Scan for the cell matching the given text and deliver its (x, y) coordinate at center. 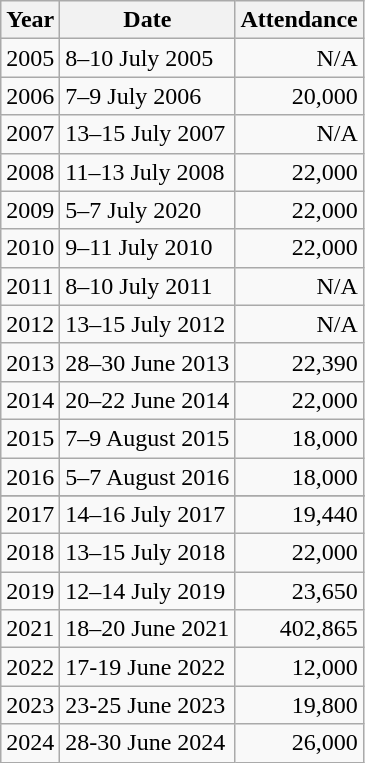
19,800 (299, 705)
2017 (30, 515)
12–14 July 2019 (148, 591)
13–15 July 2007 (148, 134)
8–10 July 2005 (148, 58)
2007 (30, 134)
5–7 July 2020 (148, 210)
8–10 July 2011 (148, 286)
23,650 (299, 591)
Date (148, 20)
2018 (30, 553)
2013 (30, 362)
26,000 (299, 743)
2009 (30, 210)
2006 (30, 96)
28–30 June 2013 (148, 362)
22,390 (299, 362)
20–22 June 2014 (148, 400)
2008 (30, 172)
2011 (30, 286)
7–9 August 2015 (148, 438)
Year (30, 20)
17-19 June 2022 (148, 667)
11–13 July 2008 (148, 172)
2023 (30, 705)
13–15 July 2012 (148, 324)
2024 (30, 743)
7–9 July 2006 (148, 96)
23-25 June 2023 (148, 705)
28-30 June 2024 (148, 743)
13–15 July 2018 (148, 553)
19,440 (299, 515)
2010 (30, 248)
2022 (30, 667)
2016 (30, 477)
18–20 June 2021 (148, 629)
2005 (30, 58)
2021 (30, 629)
20,000 (299, 96)
2019 (30, 591)
402,865 (299, 629)
2015 (30, 438)
12,000 (299, 667)
Attendance (299, 20)
5–7 August 2016 (148, 477)
9–11 July 2010 (148, 248)
2014 (30, 400)
14–16 July 2017 (148, 515)
2012 (30, 324)
